Capture the cell that displays the provided text and extract its [x, y] central coordinate. 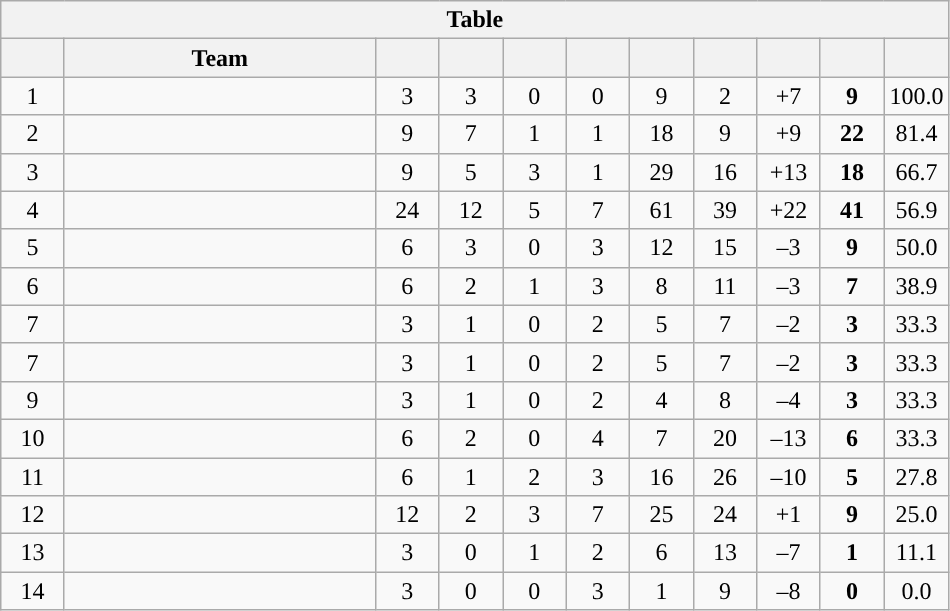
25 [662, 515]
61 [662, 210]
+22 [789, 210]
–4 [789, 400]
81.4 [916, 134]
41 [852, 210]
15 [725, 248]
–13 [789, 438]
0.0 [916, 591]
–7 [789, 553]
22 [852, 134]
–10 [789, 477]
66.7 [916, 172]
Team [220, 58]
50.0 [916, 248]
27.8 [916, 477]
56.9 [916, 210]
38.9 [916, 286]
25.0 [916, 515]
+13 [789, 172]
Table [475, 20]
14 [33, 591]
10 [33, 438]
+1 [789, 515]
29 [662, 172]
100.0 [916, 96]
20 [725, 438]
39 [725, 210]
11.1 [916, 553]
+9 [789, 134]
+7 [789, 96]
26 [725, 477]
–8 [789, 591]
